Search for the cell housing the specified text and yield its [X, Y] center coordinate. 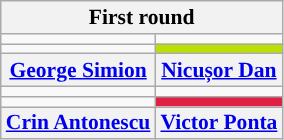
Crin Antonescu [78, 124]
Victor Ponta [218, 124]
First round [142, 18]
Nicușor Dan [218, 70]
George Simion [78, 70]
